Capture the cell that displays the provided text and extract its (X, Y) central coordinate. 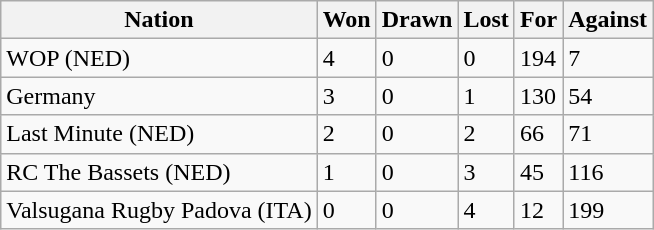
Valsugana Rugby Padova (ITA) (159, 210)
Lost (486, 20)
130 (538, 96)
Nation (159, 20)
Germany (159, 96)
Against (608, 20)
WOP (NED) (159, 58)
Won (346, 20)
116 (608, 172)
RC The Bassets (NED) (159, 172)
For (538, 20)
12 (538, 210)
71 (608, 134)
194 (538, 58)
45 (538, 172)
199 (608, 210)
7 (608, 58)
Last Minute (NED) (159, 134)
66 (538, 134)
54 (608, 96)
Drawn (417, 20)
